Output the [X, Y] coordinate of the center of the cell containing the given text.  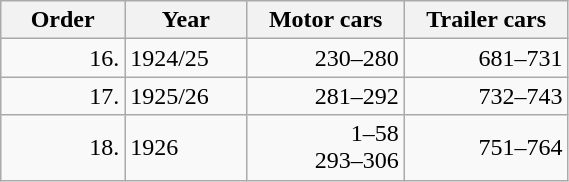
732–743 [486, 96]
751–764 [486, 148]
1925/26 [186, 96]
16. [63, 58]
1–58293–306 [326, 148]
281–292 [326, 96]
1924/25 [186, 58]
18. [63, 148]
17. [63, 96]
Order [63, 20]
Motor cars [326, 20]
Trailer cars [486, 20]
681–731 [486, 58]
Year [186, 20]
230–280 [326, 58]
1926 [186, 148]
